Scan for the cell matching the given text and deliver its (X, Y) coordinate at center. 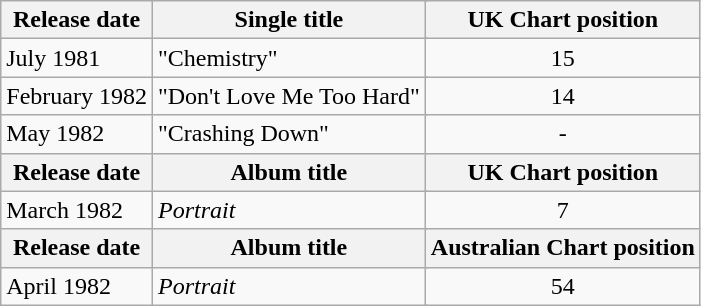
Single title (288, 20)
"Crashing Down" (288, 134)
May 1982 (77, 134)
- (562, 134)
"Don't Love Me Too Hard" (288, 96)
54 (562, 286)
7 (562, 210)
February 1982 (77, 96)
Australian Chart position (562, 248)
March 1982 (77, 210)
15 (562, 58)
14 (562, 96)
April 1982 (77, 286)
July 1981 (77, 58)
"Chemistry" (288, 58)
